Identify which cell holds the provided text, then report its [X, Y] central coordinate. 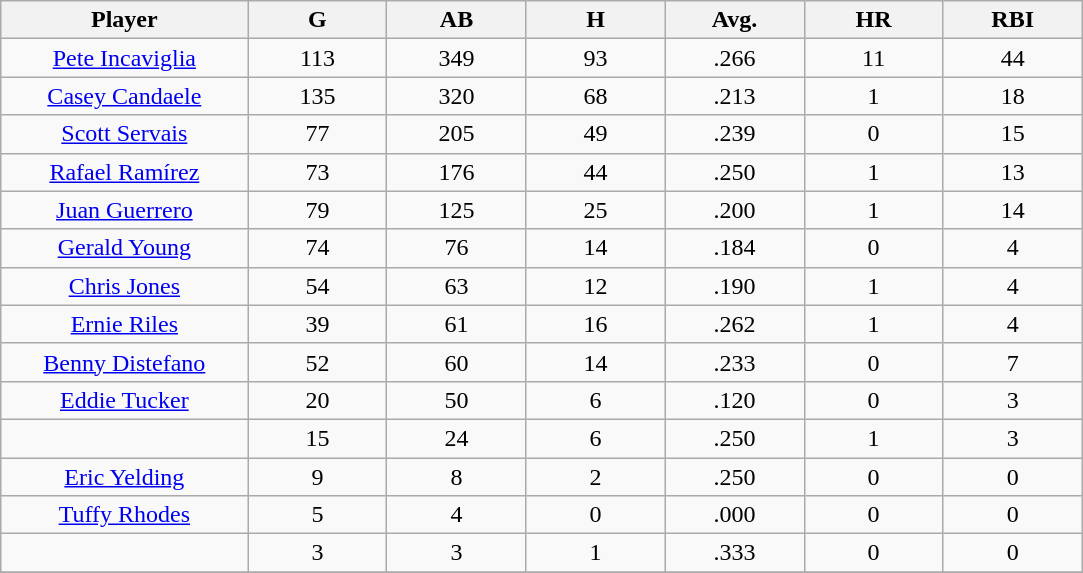
Tuffy Rhodes [124, 515]
20 [318, 400]
16 [596, 324]
HR [874, 20]
8 [456, 477]
79 [318, 210]
50 [456, 400]
349 [456, 58]
Eddie Tucker [124, 400]
9 [318, 477]
G [318, 20]
H [596, 20]
Juan Guerrero [124, 210]
54 [318, 286]
Scott Servais [124, 134]
.266 [734, 58]
.333 [734, 553]
7 [1012, 362]
.190 [734, 286]
.000 [734, 515]
.213 [734, 96]
Chris Jones [124, 286]
.262 [734, 324]
Rafael Ramírez [124, 172]
Pete Incaviglia [124, 58]
320 [456, 96]
73 [318, 172]
68 [596, 96]
AB [456, 20]
Avg. [734, 20]
.184 [734, 248]
12 [596, 286]
63 [456, 286]
52 [318, 362]
205 [456, 134]
Gerald Young [124, 248]
60 [456, 362]
Casey Candaele [124, 96]
61 [456, 324]
93 [596, 58]
Eric Yelding [124, 477]
135 [318, 96]
24 [456, 438]
113 [318, 58]
74 [318, 248]
76 [456, 248]
176 [456, 172]
39 [318, 324]
2 [596, 477]
125 [456, 210]
18 [1012, 96]
Player [124, 20]
Ernie Riles [124, 324]
25 [596, 210]
13 [1012, 172]
5 [318, 515]
.120 [734, 400]
.200 [734, 210]
.239 [734, 134]
77 [318, 134]
.233 [734, 362]
11 [874, 58]
Benny Distefano [124, 362]
RBI [1012, 20]
49 [596, 134]
